Search for the cell housing the specified text and yield its (X, Y) center coordinate. 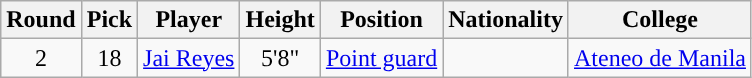
Round (41, 20)
Height (280, 20)
Nationality (506, 20)
5'8" (280, 58)
Pick (109, 20)
Point guard (381, 58)
College (660, 20)
18 (109, 58)
Ateneo de Manila (660, 58)
Jai Reyes (189, 58)
Player (189, 20)
2 (41, 58)
Position (381, 20)
